Scan for the cell matching the given text and deliver its (X, Y) coordinate at center. 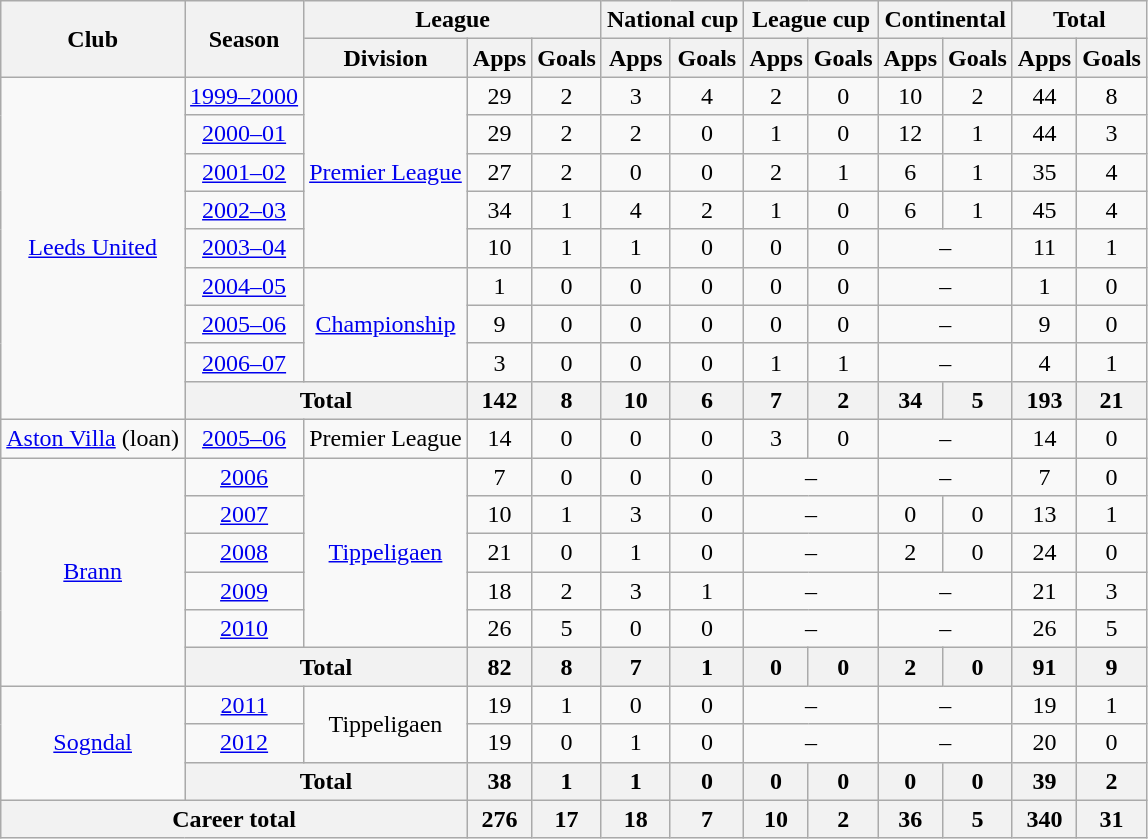
91 (1044, 667)
2011 (244, 705)
Championship (386, 324)
17 (567, 819)
36 (910, 819)
2006–07 (244, 362)
National cup (672, 20)
27 (499, 172)
2006 (244, 477)
2000–01 (244, 134)
142 (499, 400)
35 (1044, 172)
Continental (945, 20)
13 (1044, 515)
2001–02 (244, 172)
Division (386, 58)
45 (1044, 210)
2010 (244, 629)
League (453, 20)
24 (1044, 553)
Brann (93, 572)
12 (910, 134)
Season (244, 39)
20 (1044, 743)
82 (499, 667)
2009 (244, 591)
League cup (811, 20)
Club (93, 39)
31 (1112, 819)
11 (1044, 248)
340 (1044, 819)
1999–2000 (244, 96)
38 (499, 781)
2012 (244, 743)
Leeds United (93, 248)
2008 (244, 553)
2004–05 (244, 286)
2007 (244, 515)
193 (1044, 400)
2002–03 (244, 210)
Sogndal (93, 743)
39 (1044, 781)
2003–04 (244, 248)
276 (499, 819)
Aston Villa (loan) (93, 438)
Career total (234, 819)
